Return the (x, y) coordinate for the center point of the cell that contains the specified text.  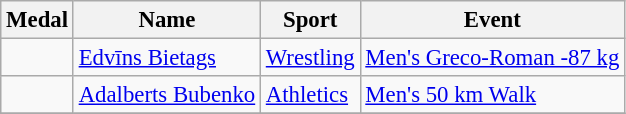
Athletics (310, 95)
Wrestling (310, 58)
Sport (310, 20)
Name (166, 20)
Event (492, 20)
Men's 50 km Walk (492, 95)
Edvīns Bietags (166, 58)
Medal (38, 20)
Men's Greco-Roman -87 kg (492, 58)
Adalberts Bubenko (166, 95)
